Search for the cell housing the specified text and yield its (X, Y) center coordinate. 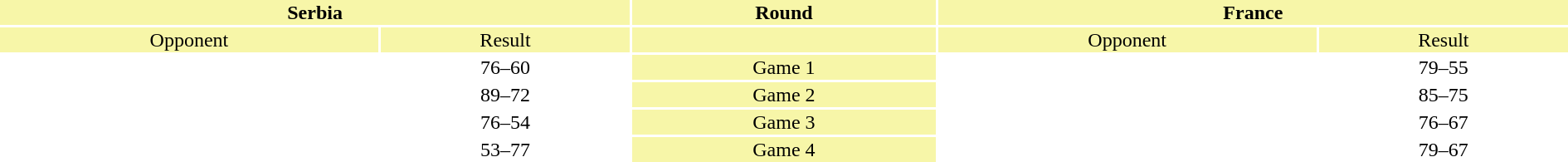
Game 3 (784, 122)
76–67 (1444, 122)
76–54 (505, 122)
85–75 (1444, 95)
Game 1 (784, 67)
53–77 (505, 150)
79–67 (1444, 150)
Serbia (315, 12)
79–55 (1444, 67)
Game 2 (784, 95)
76–60 (505, 67)
Game 4 (784, 150)
Round (784, 12)
89–72 (505, 95)
France (1253, 12)
